Return the [x, y] coordinate for the center point of the cell that contains the specified text.  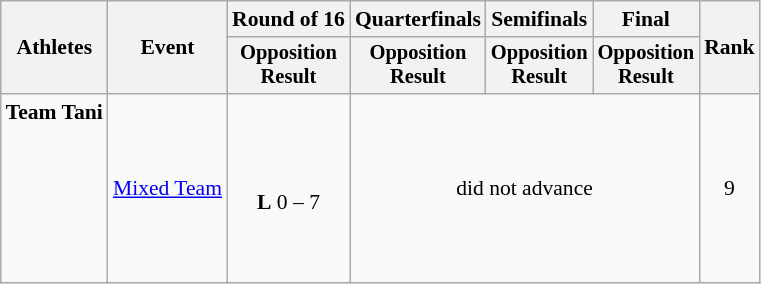
Event [168, 48]
Quarterfinals [418, 19]
Mixed Team [168, 188]
Final [646, 19]
Semifinals [540, 19]
Round of 16 [288, 19]
9 [730, 188]
Rank [730, 48]
Team Tani [54, 188]
Athletes [54, 48]
did not advance [524, 188]
L 0 – 7 [288, 188]
